Return [x, y] of the center of cell containing provided text 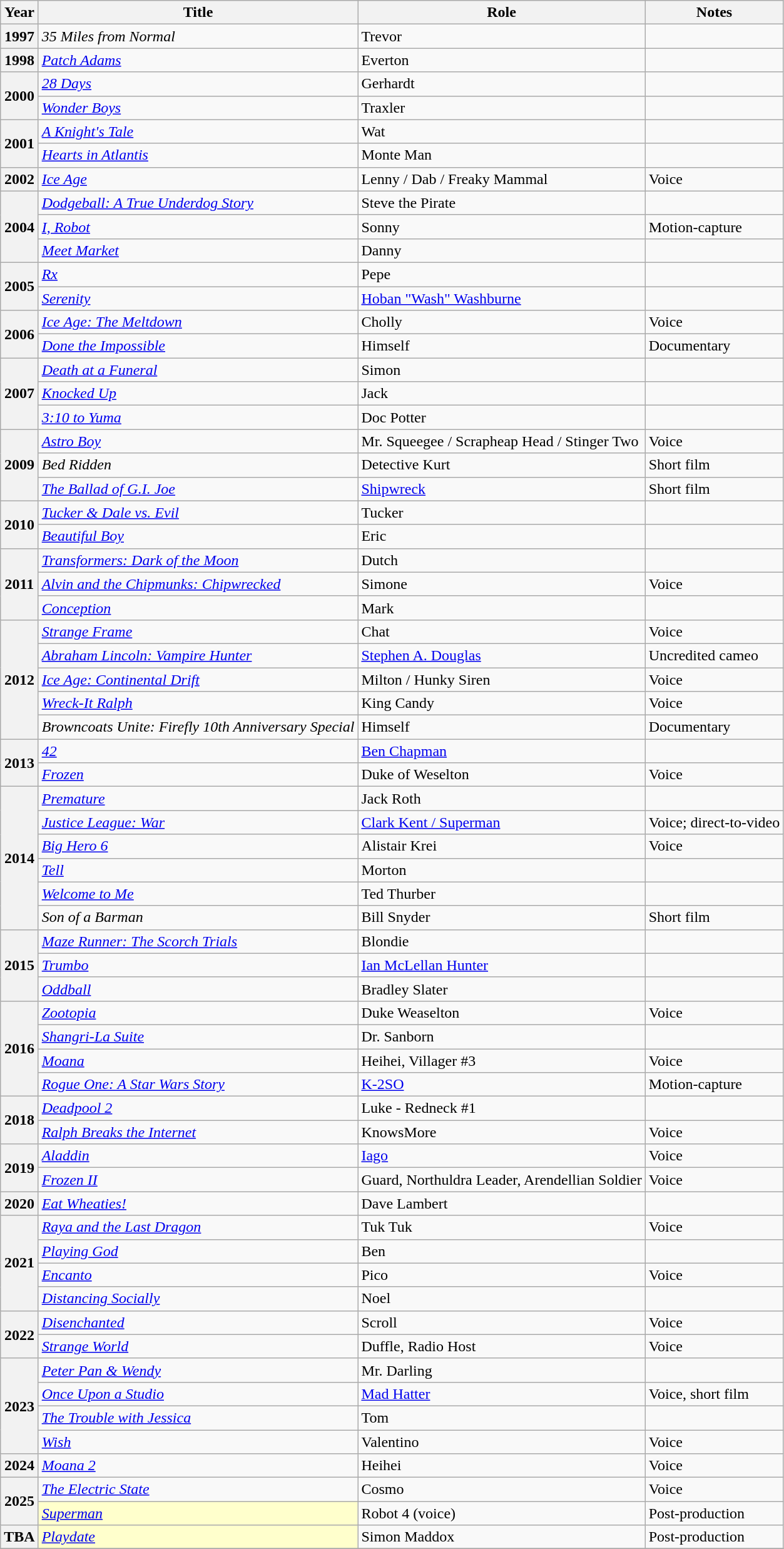
Cosmo [502, 1490]
Gerhardt [502, 84]
Simon [502, 370]
Morton [502, 870]
Everton [502, 60]
Role [502, 13]
Hoban "Wash" Washburne [502, 299]
Dutch [502, 560]
Wish [198, 1441]
2009 [19, 465]
Superman [198, 1513]
Frozen [198, 775]
Detective Kurt [502, 465]
Patch Adams [198, 60]
Pico [502, 1275]
Mad Hatter [502, 1394]
3:10 to Yuma [198, 417]
Rx [198, 274]
Clark Kent / Superman [502, 822]
Notes [715, 13]
Monte Man [502, 155]
Rogue One: A Star Wars Story [198, 1085]
Done the Impossible [198, 346]
Chat [502, 631]
Bradley Slater [502, 989]
Shangri-La Suite [198, 1036]
Stephen A. Douglas [502, 655]
28 Days [198, 84]
Scroll [502, 1322]
Playing God [198, 1251]
Noel [502, 1299]
2014 [19, 858]
Alistair Krei [502, 846]
Deadpool 2 [198, 1108]
Mark [502, 608]
Blondie [502, 941]
The Electric State [198, 1490]
Ice Age: The Meltdown [198, 322]
Milton / Hunky Siren [502, 679]
1998 [19, 60]
Shipwreck [502, 489]
Astro Boy [198, 441]
Danny [502, 250]
A Knight's Tale [198, 131]
Tom [502, 1418]
I, Robot [198, 227]
Heihei, Villager #3 [502, 1061]
Browncoats Unite: Firefly 10th Anniversary Special [198, 727]
Premature [198, 799]
Serenity [198, 299]
Welcome to Me [198, 894]
Abraham Lincoln: Vampire Hunter [198, 655]
2002 [19, 179]
Wat [502, 131]
42 [198, 751]
Justice League: War [198, 822]
Luke - Redneck #1 [502, 1108]
Strange World [198, 1346]
Guard, Northuldra Leader, Arendellian Soldier [502, 1180]
Robot 4 (voice) [502, 1513]
Conception [198, 608]
Beautiful Boy [198, 536]
2012 [19, 679]
Simon Maddox [502, 1537]
Strange Frame [198, 631]
Trumbo [198, 965]
Meet Market [198, 250]
Ben [502, 1251]
Ben Chapman [502, 751]
Encanto [198, 1275]
Tucker & Dale vs. Evil [198, 513]
King Candy [502, 703]
Death at a Funeral [198, 370]
Eat Wheaties! [198, 1204]
Doc Potter [502, 417]
The Ballad of G.I. Joe [198, 489]
Frozen II [198, 1180]
Duffle, Radio Host [502, 1346]
Duke of Weselton [502, 775]
2006 [19, 334]
Iago [502, 1156]
Alvin and the Chipmunks: Chipwrecked [198, 584]
Playdate [198, 1537]
Pepe [502, 274]
2016 [19, 1048]
Ted Thurber [502, 894]
Dr. Sanborn [502, 1036]
2005 [19, 286]
Voice, short film [715, 1394]
Eric [502, 536]
Traxler [502, 108]
Oddball [198, 989]
Ian McLellan Hunter [502, 965]
Ice Age [198, 179]
Mr. Darling [502, 1370]
Hearts in Atlantis [198, 155]
Jack Roth [502, 799]
Peter Pan & Wendy [198, 1370]
Wreck-It Ralph [198, 703]
Raya and the Last Dragon [198, 1227]
Wonder Boys [198, 108]
Ice Age: Continental Drift [198, 679]
2018 [19, 1120]
Maze Runner: The Scorch Trials [198, 941]
Zootopia [198, 1013]
Son of a Barman [198, 918]
Duke Weaselton [502, 1013]
Dave Lambert [502, 1204]
Heihei [502, 1466]
2023 [19, 1406]
Lenny / Dab / Freaky Mammal [502, 179]
2019 [19, 1168]
Cholly [502, 322]
Simone [502, 584]
2013 [19, 763]
1997 [19, 36]
2004 [19, 227]
Mr. Squeegee / Scrapheap Head / Stinger Two [502, 441]
2011 [19, 584]
2007 [19, 394]
Bill Snyder [502, 918]
Title [198, 13]
Tucker [502, 513]
2000 [19, 96]
2024 [19, 1466]
Bed Ridden [198, 465]
Tell [198, 870]
Steve the Pirate [502, 203]
Distancing Socially [198, 1299]
Big Hero 6 [198, 846]
Knocked Up [198, 394]
The Trouble with Jessica [198, 1418]
Trevor [502, 36]
K-2SO [502, 1085]
Transformers: Dark of the Moon [198, 560]
2022 [19, 1334]
35 Miles from Normal [198, 36]
Voice; direct-to-video [715, 822]
TBA [19, 1537]
2020 [19, 1204]
2021 [19, 1263]
Ralph Breaks the Internet [198, 1132]
Aladdin [198, 1156]
Sonny [502, 227]
KnowsMore [502, 1132]
2015 [19, 965]
Jack [502, 394]
Moana [198, 1061]
Moana 2 [198, 1466]
Once Upon a Studio [198, 1394]
Valentino [502, 1441]
2010 [19, 524]
Tuk Tuk [502, 1227]
Dodgeball: A True Underdog Story [198, 203]
Year [19, 13]
Uncredited cameo [715, 655]
2025 [19, 1501]
2001 [19, 143]
Disenchanted [198, 1322]
